Determine the [X, Y] coordinate at the center of the cell enclosing the given text.  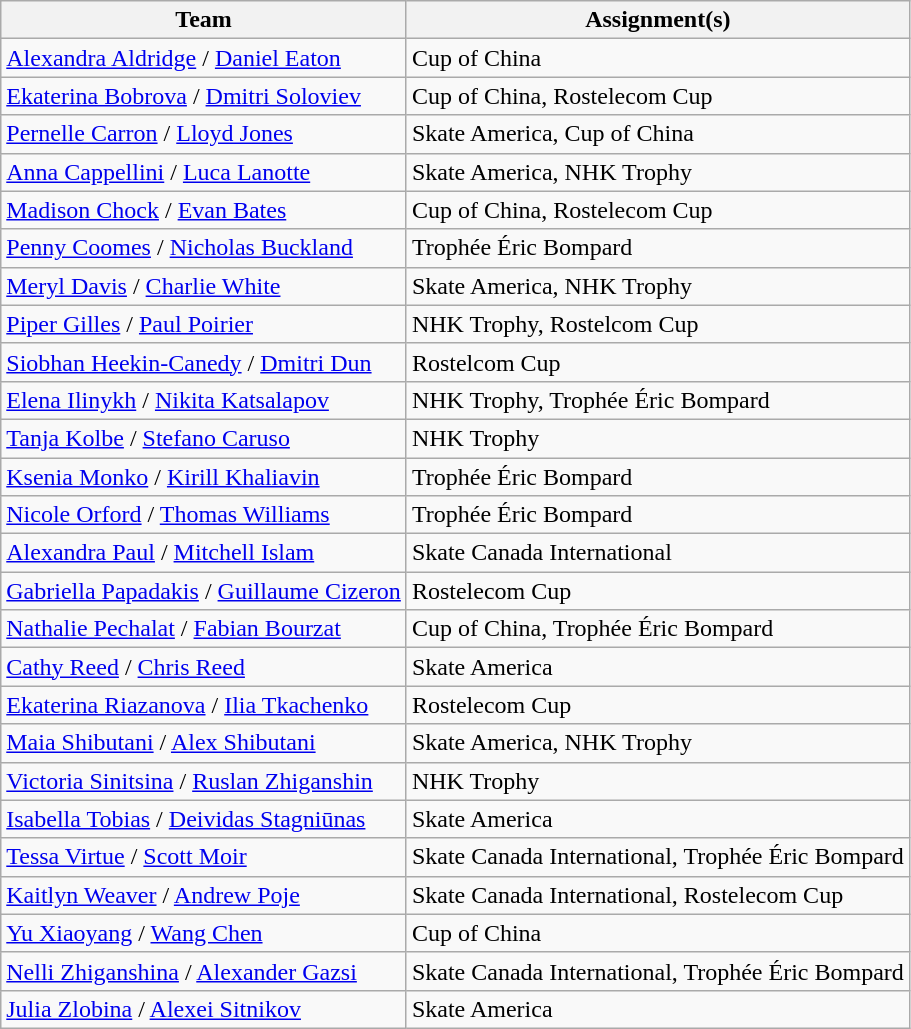
Rostelcom Cup [658, 362]
Skate Canada International, Rostelecom Cup [658, 895]
Maia Shibutani / Alex Shibutani [204, 743]
Skate America, Cup of China [658, 134]
Kaitlyn Weaver / Andrew Poje [204, 895]
Cathy Reed / Chris Reed [204, 667]
Penny Coomes / Nicholas Buckland [204, 248]
Alexandra Paul / Mitchell Islam [204, 553]
Gabriella Papadakis / Guillaume Cizeron [204, 591]
Skate Canada International [658, 553]
Ekaterina Bobrova / Dmitri Soloviev [204, 96]
Team [204, 20]
Nathalie Pechalat / Fabian Bourzat [204, 629]
Cup of China, Trophée Éric Bompard [658, 629]
Tanja Kolbe / Stefano Caruso [204, 438]
Madison Chock / Evan Bates [204, 210]
Tessa Virtue / Scott Moir [204, 857]
Ksenia Monko / Kirill Khaliavin [204, 477]
Anna Cappellini / Luca Lanotte [204, 172]
Victoria Sinitsina / Ruslan Zhiganshin [204, 781]
Nicole Orford / Thomas Williams [204, 515]
Siobhan Heekin-Canedy / Dmitri Dun [204, 362]
Elena Ilinykh / Nikita Katsalapov [204, 400]
NHK Trophy, Rostelcom Cup [658, 324]
Piper Gilles / Paul Poirier [204, 324]
Meryl Davis / Charlie White [204, 286]
Yu Xiaoyang / Wang Chen [204, 933]
Isabella Tobias / Deividas Stagniūnas [204, 819]
Julia Zlobina / Alexei Sitnikov [204, 1009]
Ekaterina Riazanova / Ilia Tkachenko [204, 705]
Assignment(s) [658, 20]
Pernelle Carron / Lloyd Jones [204, 134]
NHK Trophy, Trophée Éric Bompard [658, 400]
Nelli Zhiganshina / Alexander Gazsi [204, 971]
Alexandra Aldridge / Daniel Eaton [204, 58]
